Identify which cell holds the provided text, then report its [x, y] central coordinate. 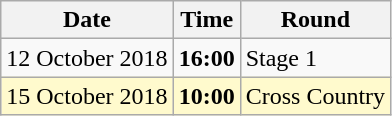
15 October 2018 [87, 96]
Round [315, 20]
16:00 [206, 58]
12 October 2018 [87, 58]
10:00 [206, 96]
Date [87, 20]
Time [206, 20]
Cross Country [315, 96]
Stage 1 [315, 58]
